Identify which cell holds the provided text, then report its (X, Y) central coordinate. 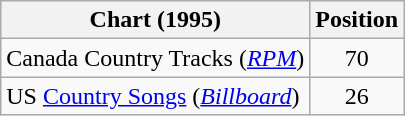
US Country Songs (Billboard) (156, 96)
70 (357, 58)
Position (357, 20)
Chart (1995) (156, 20)
Canada Country Tracks (RPM) (156, 58)
26 (357, 96)
